For the text-containing cell, return its midpoint in [X, Y] coordinate format. 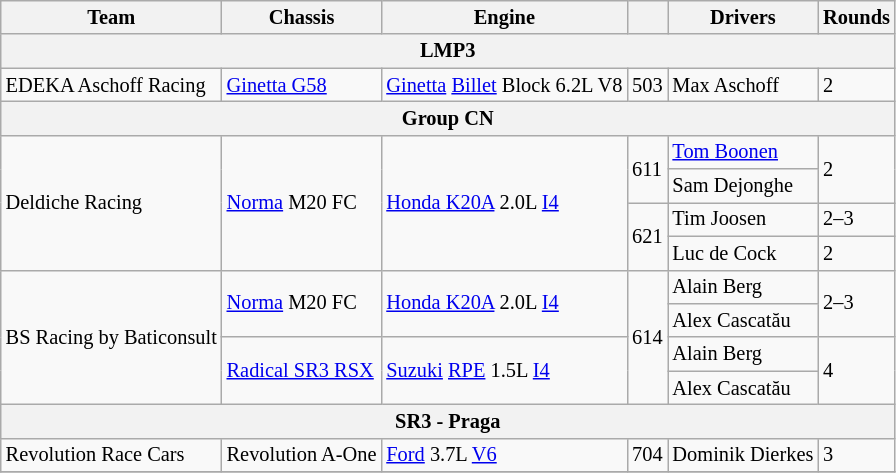
Luc de Cock [744, 253]
Ginetta G58 [302, 85]
3 [856, 455]
Team [112, 17]
Revolution A-One [302, 455]
611 [647, 168]
Radical SR3 RSX [302, 370]
Drivers [744, 17]
Max Aschoff [744, 85]
EDEKA Aschoff Racing [112, 85]
Ginetta Billet Block 6.2L V8 [504, 85]
503 [647, 85]
SR3 - Praga [448, 421]
Tom Boonen [744, 152]
BS Racing by Baticonsult [112, 338]
Chassis [302, 17]
Suzuki RPE 1.5L I4 [504, 370]
LMP3 [448, 51]
Rounds [856, 17]
Revolution Race Cars [112, 455]
621 [647, 236]
4 [856, 370]
Group CN [448, 118]
Dominik Dierkes [744, 455]
Sam Dejonghe [744, 186]
Engine [504, 17]
Ford 3.7L V6 [504, 455]
704 [647, 455]
614 [647, 338]
Tim Joosen [744, 219]
Deldiche Racing [112, 202]
